Extract the (x, y) coordinate from the center of the cell holding the provided text.  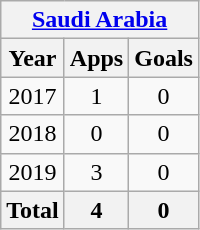
3 (96, 172)
1 (96, 96)
2018 (33, 134)
2017 (33, 96)
Year (33, 58)
2019 (33, 172)
Apps (96, 58)
Goals (164, 58)
Saudi Arabia (100, 20)
4 (96, 210)
Total (33, 210)
